Return the (x, y) coordinate for the center point of the cell that contains the specified text.  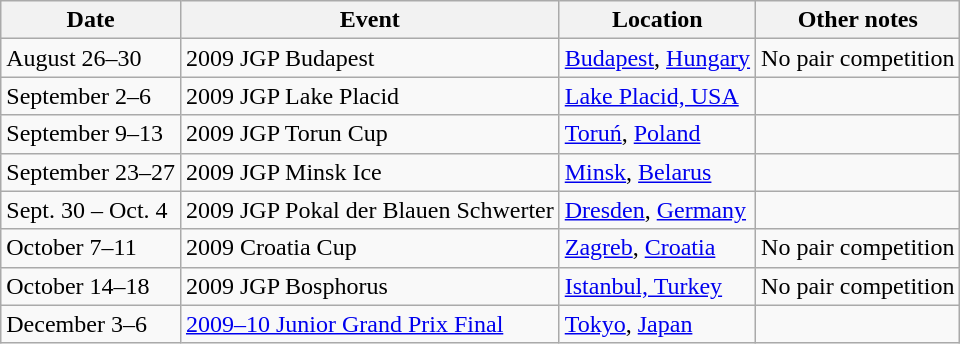
December 3–6 (91, 324)
2009 JGP Torun Cup (370, 134)
2009 JGP Lake Placid (370, 96)
Location (657, 20)
2009 JGP Pokal der Blauen Schwerter (370, 210)
September 2–6 (91, 96)
October 14–18 (91, 286)
2009 Croatia Cup (370, 248)
Dresden, Germany (657, 210)
Lake Placid, USA (657, 96)
Minsk, Belarus (657, 172)
September 9–13 (91, 134)
Istanbul, Turkey (657, 286)
Zagreb, Croatia (657, 248)
Sept. 30 – Oct. 4 (91, 210)
2009 JGP Budapest (370, 58)
2009–10 Junior Grand Prix Final (370, 324)
Toruń, Poland (657, 134)
October 7–11 (91, 248)
Budapest, Hungary (657, 58)
Other notes (858, 20)
Tokyo, Japan (657, 324)
Event (370, 20)
September 23–27 (91, 172)
August 26–30 (91, 58)
2009 JGP Minsk Ice (370, 172)
Date (91, 20)
2009 JGP Bosphorus (370, 286)
